Scan for the cell matching the given text and deliver its (X, Y) coordinate at center. 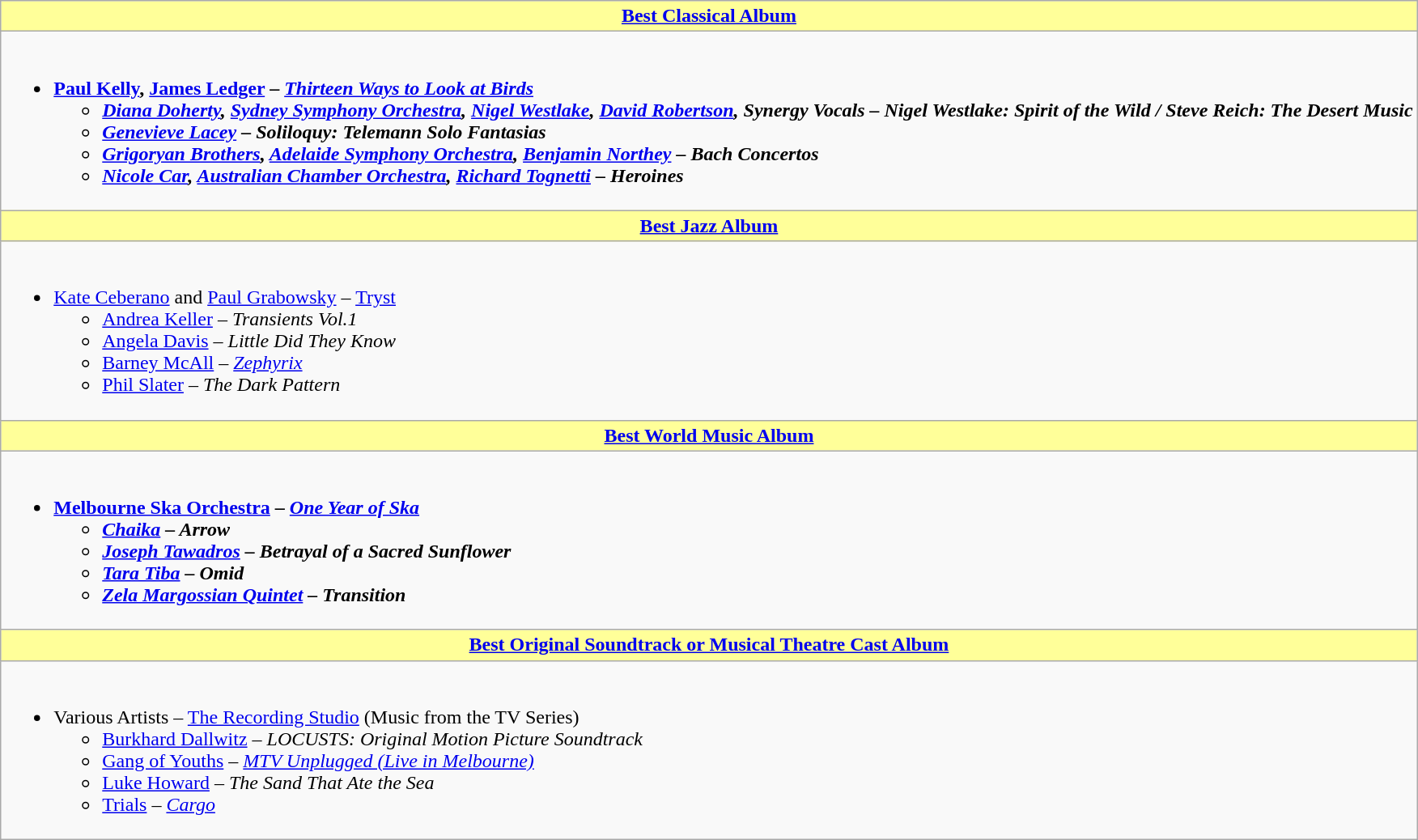
Best Original Soundtrack or Musical Theatre Cast Album (709, 645)
Best Jazz Album (709, 226)
Best World Music Album (709, 435)
Best Classical Album (709, 16)
